Scan for the cell matching the given text and deliver its [x, y] coordinate at center. 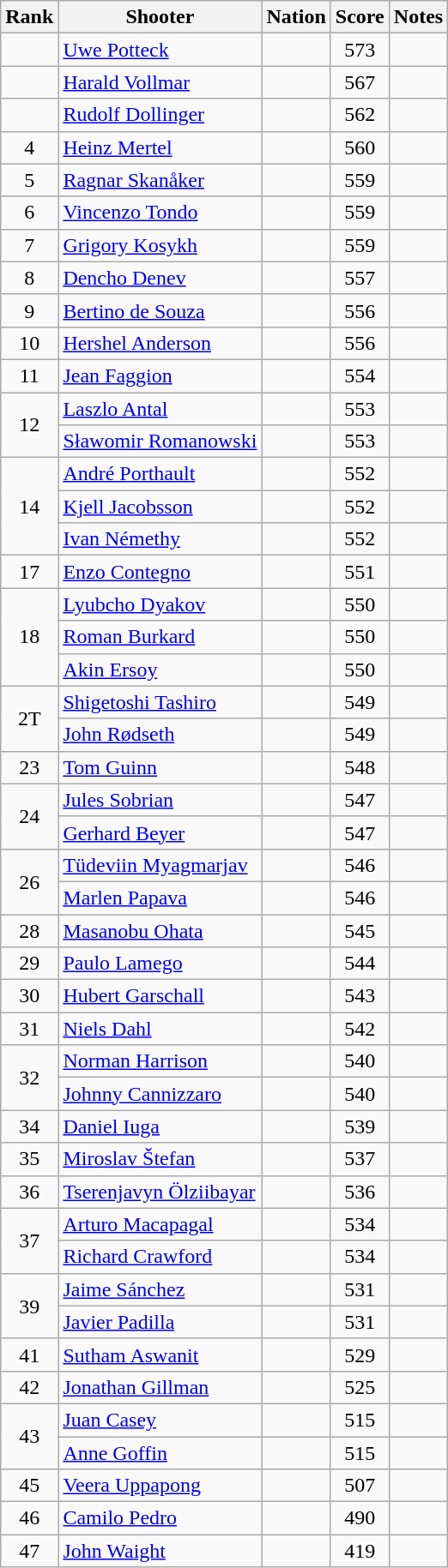
Hershel Anderson [160, 343]
Masanobu Ohata [160, 930]
Veera Uppapong [160, 1486]
5 [29, 180]
Bertino de Souza [160, 310]
529 [360, 1355]
29 [29, 964]
Miroslav Štefan [160, 1159]
Grigory Kosykh [160, 245]
Heinz Mertel [160, 147]
John Waight [160, 1551]
545 [360, 930]
18 [29, 637]
6 [29, 213]
Johnny Cannizzaro [160, 1094]
Uwe Potteck [160, 50]
Anne Goffin [160, 1453]
Kjell Jacobsson [160, 507]
Laszlo Antal [160, 409]
Sławomir Romanowski [160, 442]
560 [360, 147]
Arturo Macapagal [160, 1224]
41 [29, 1355]
35 [29, 1159]
Hubert Garschall [160, 996]
11 [29, 375]
39 [29, 1306]
Shooter [160, 17]
32 [29, 1078]
507 [360, 1486]
47 [29, 1551]
537 [360, 1159]
544 [360, 964]
7 [29, 245]
Niels Dahl [160, 1029]
Notes [418, 17]
562 [360, 115]
Marlen Papava [160, 898]
23 [29, 767]
28 [29, 930]
Ragnar Skanåker [160, 180]
John Rødseth [160, 735]
Richard Crawford [160, 1257]
Tom Guinn [160, 767]
45 [29, 1486]
Jules Sobrian [160, 800]
525 [360, 1387]
Jaime Sánchez [160, 1289]
Vincenzo Tondo [160, 213]
Nation [296, 17]
36 [29, 1192]
Norman Harrison [160, 1061]
548 [360, 767]
419 [360, 1551]
8 [29, 278]
Daniel Iuga [160, 1126]
Sutham Aswanit [160, 1355]
17 [29, 572]
2T [29, 718]
42 [29, 1387]
557 [360, 278]
9 [29, 310]
Score [360, 17]
Jonathan Gillman [160, 1387]
573 [360, 50]
Gerhard Beyer [160, 832]
Shigetoshi Tashiro [160, 702]
Rudolf Dollinger [160, 115]
567 [360, 82]
551 [360, 572]
26 [29, 881]
Javier Padilla [160, 1322]
4 [29, 147]
Tüdeviin Myagmarjav [160, 865]
André Porthault [160, 474]
536 [360, 1192]
543 [360, 996]
Dencho Denev [160, 278]
Harald Vollmar [160, 82]
Lyubcho Dyakov [160, 604]
Jean Faggion [160, 375]
31 [29, 1029]
Akin Ersoy [160, 670]
14 [29, 507]
490 [360, 1518]
Tserenjavyn Ölziibayar [160, 1192]
43 [29, 1436]
554 [360, 375]
Ivan Némethy [160, 539]
Camilo Pedro [160, 1518]
10 [29, 343]
12 [29, 425]
Roman Burkard [160, 637]
37 [29, 1241]
539 [360, 1126]
Juan Casey [160, 1420]
Enzo Contegno [160, 572]
24 [29, 816]
30 [29, 996]
Paulo Lamego [160, 964]
46 [29, 1518]
34 [29, 1126]
Rank [29, 17]
542 [360, 1029]
